Scan for the cell matching the given text and deliver its (x, y) coordinate at center. 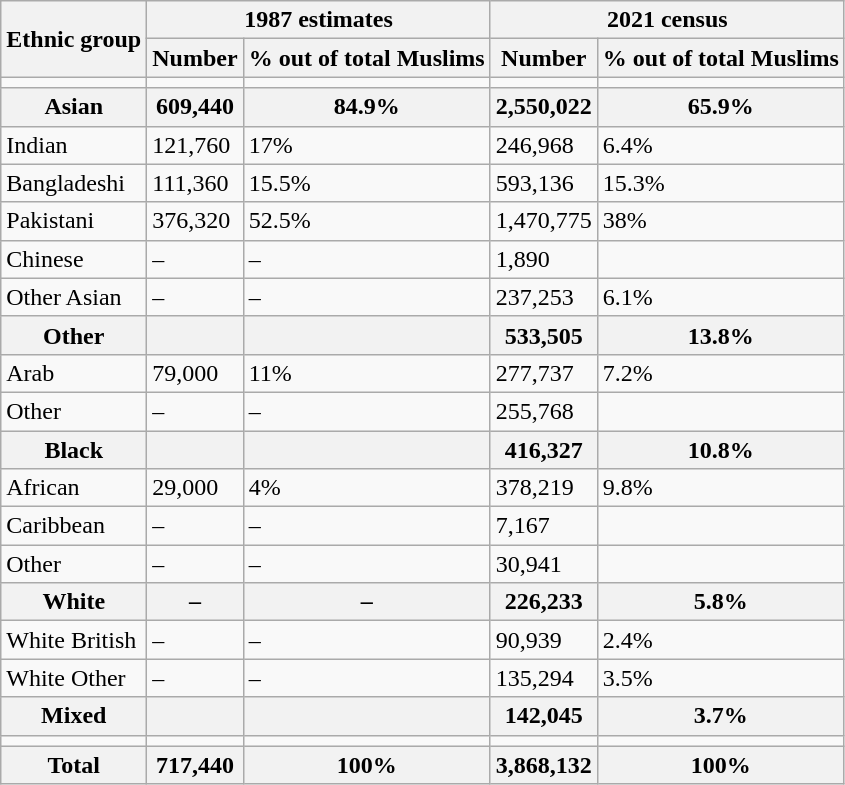
African (74, 488)
9.8% (720, 488)
90,939 (544, 640)
Ethnic group (74, 39)
Arab (74, 373)
30,941 (544, 564)
38% (720, 221)
237,253 (544, 297)
Other Asian (74, 297)
White British (74, 640)
416,327 (544, 449)
Total (74, 765)
15.3% (720, 183)
17% (366, 145)
Asian (74, 107)
2021 census (667, 20)
6.4% (720, 145)
White Other (74, 678)
277,737 (544, 373)
Caribbean (74, 526)
378,219 (544, 488)
3.5% (720, 678)
2.4% (720, 640)
121,760 (195, 145)
3.7% (720, 716)
11% (366, 373)
1987 estimates (318, 20)
111,360 (195, 183)
Indian (74, 145)
Mixed (74, 716)
6.1% (720, 297)
142,045 (544, 716)
2,550,022 (544, 107)
593,136 (544, 183)
65.9% (720, 107)
717,440 (195, 765)
5.8% (720, 602)
533,505 (544, 335)
7,167 (544, 526)
White (74, 602)
246,968 (544, 145)
255,768 (544, 411)
376,320 (195, 221)
7.2% (720, 373)
1,890 (544, 259)
3,868,132 (544, 765)
Pakistani (74, 221)
Chinese (74, 259)
15.5% (366, 183)
10.8% (720, 449)
226,233 (544, 602)
1,470,775 (544, 221)
135,294 (544, 678)
13.8% (720, 335)
84.9% (366, 107)
Black (74, 449)
Bangladeshi (74, 183)
52.5% (366, 221)
4% (366, 488)
29,000 (195, 488)
609,440 (195, 107)
79,000 (195, 373)
